Return [x, y] of the center of cell containing provided text 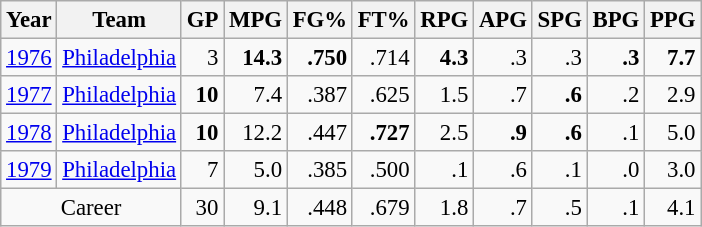
SPG [560, 20]
.448 [320, 208]
.385 [320, 170]
BPG [616, 20]
1.8 [444, 208]
1978 [29, 133]
1.5 [444, 95]
4.3 [444, 58]
RPG [444, 20]
.447 [320, 133]
2.9 [673, 95]
.500 [384, 170]
FT% [384, 20]
.387 [320, 95]
1976 [29, 58]
PPG [673, 20]
APG [504, 20]
.714 [384, 58]
7.7 [673, 58]
7 [202, 170]
Year [29, 20]
.5 [560, 208]
2.5 [444, 133]
GP [202, 20]
FG% [320, 20]
3 [202, 58]
.679 [384, 208]
9.1 [256, 208]
12.2 [256, 133]
.750 [320, 58]
.0 [616, 170]
.625 [384, 95]
4.1 [673, 208]
.2 [616, 95]
Career [92, 208]
7.4 [256, 95]
MPG [256, 20]
1979 [29, 170]
30 [202, 208]
Team [119, 20]
3.0 [673, 170]
.727 [384, 133]
1977 [29, 95]
14.3 [256, 58]
.9 [504, 133]
